Return the (x, y) coordinate for the center point of the cell that contains the specified text.  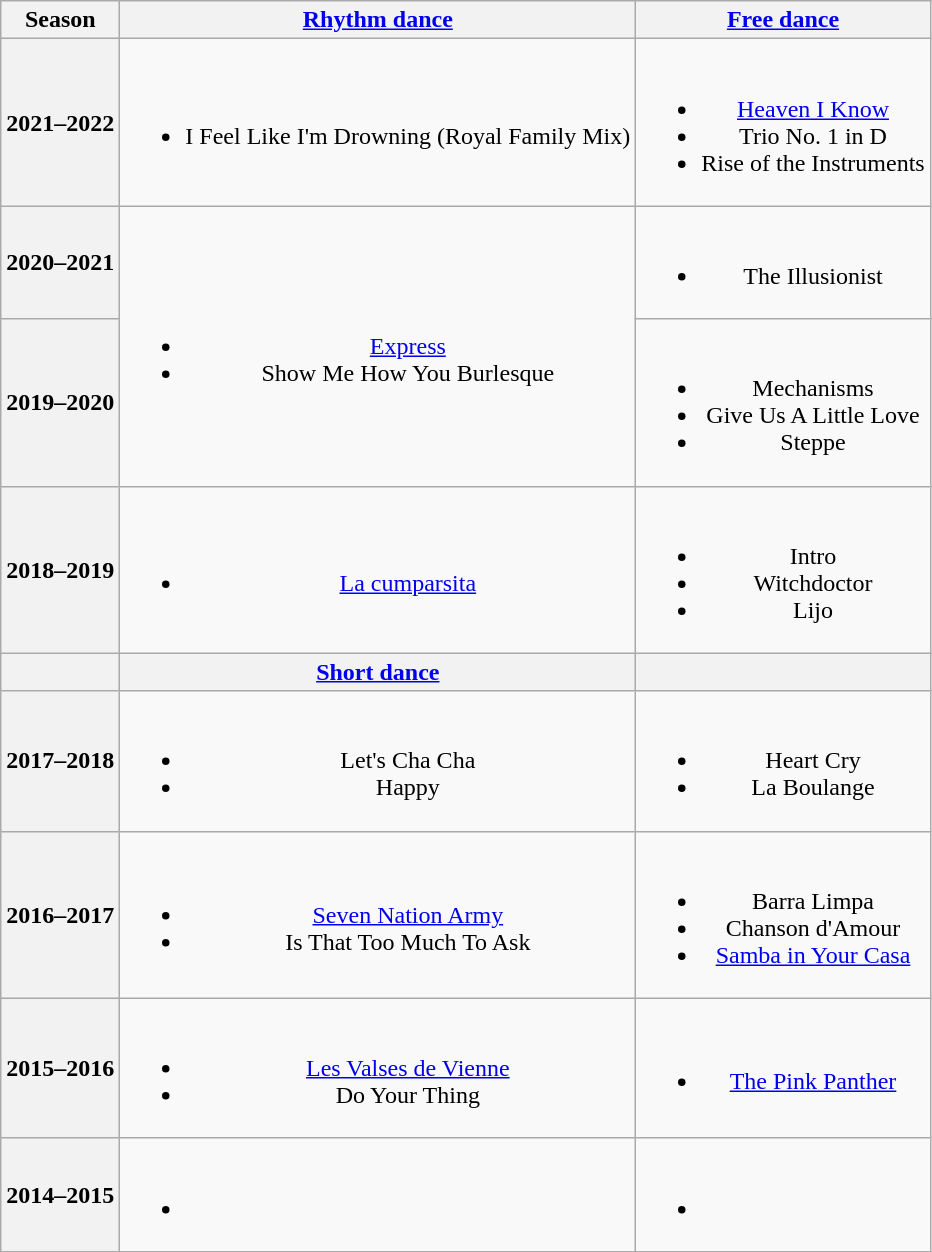
Short dance (378, 672)
La cumparsita (378, 570)
Seven Nation Army Is That Too Much To Ask (378, 914)
Let's Cha Cha Happy (378, 761)
The Pink Panther (783, 1068)
The Illusionist (783, 262)
Free dance (783, 20)
2019–2020 (60, 402)
2018–2019 (60, 570)
Express Show Me How You Burlesque (378, 346)
2015–2016 (60, 1068)
Les Valses de Vienne Do Your Thing (378, 1068)
Heart Cry La Boulange (783, 761)
Mechanisms Give Us A Little Love Steppe (783, 402)
Heaven I Know Trio No. 1 in D Rise of the Instruments (783, 122)
Season (60, 20)
2017–2018 (60, 761)
I Feel Like I'm Drowning (Royal Family Mix) (378, 122)
2014–2015 (60, 1194)
2021–2022 (60, 122)
Intro Witchdoctor Lijo (783, 570)
2020–2021 (60, 262)
Barra Limpa Chanson d'Amour Samba in Your Casa (783, 914)
Rhythm dance (378, 20)
2016–2017 (60, 914)
